For the text-containing cell, return its midpoint in [x, y] coordinate format. 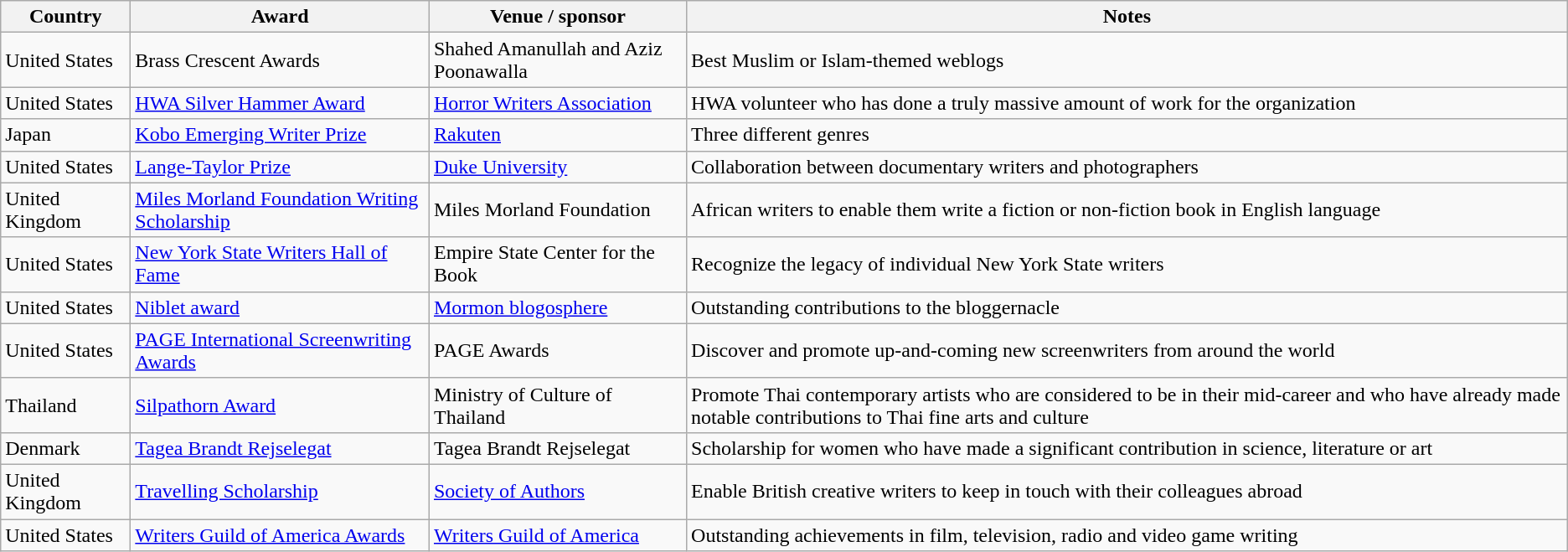
New York State Writers Hall of Fame [280, 265]
Three different genres [1127, 135]
Notes [1127, 17]
Recognize the legacy of individual New York State writers [1127, 265]
Travelling Scholarship [280, 491]
Brass Crescent Awards [280, 60]
Country [65, 17]
Society of Authors [558, 491]
Empire State Center for the Book [558, 265]
Ministry of Culture of Thailand [558, 405]
Venue / sponsor [558, 17]
Enable British creative writers to keep in touch with their colleagues abroad [1127, 491]
Miles Morland Foundation [558, 209]
Lange-Taylor Prize [280, 167]
Niblet award [280, 307]
Japan [65, 135]
Best Muslim or Islam-themed weblogs [1127, 60]
Horror Writers Association [558, 103]
Miles Morland Foundation Writing Scholarship [280, 209]
Silpathorn Award [280, 405]
Shahed Amanullah and Aziz Poonawalla [558, 60]
Outstanding achievements in film, television, radio and video game writing [1127, 535]
Outstanding contributions to the bloggernacle [1127, 307]
Rakuten [558, 135]
Collaboration between documentary writers and photographers [1127, 167]
PAGE Awards [558, 350]
Thailand [65, 405]
PAGE International Screenwriting Awards [280, 350]
Denmark [65, 448]
Kobo Emerging Writer Prize [280, 135]
Discover and promote up-and-coming new screenwriters from around the world [1127, 350]
HWA volunteer who has done a truly massive amount of work for the organization [1127, 103]
Scholarship for women who have made a significant contribution in science, literature or art [1127, 448]
Duke University [558, 167]
Writers Guild of America [558, 535]
Mormon blogosphere [558, 307]
Writers Guild of America Awards [280, 535]
African writers to enable them write a fiction or non-fiction book in English language [1127, 209]
Award [280, 17]
HWA Silver Hammer Award [280, 103]
